Search for the cell housing the specified text and yield its (x, y) center coordinate. 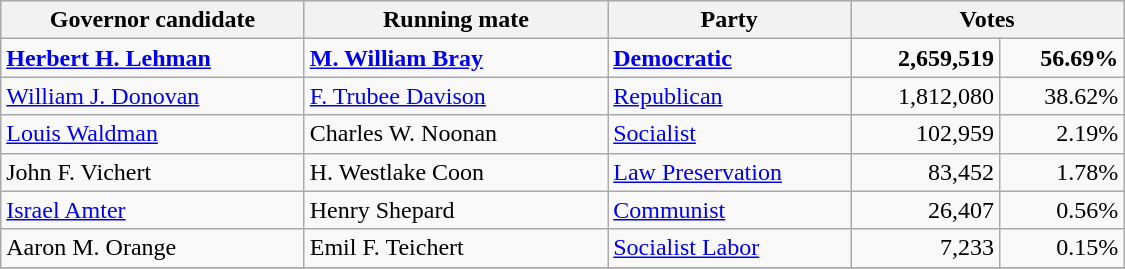
Herbert H. Lehman (152, 58)
Votes (988, 20)
Henry Shepard (456, 210)
38.62% (1062, 96)
Law Preservation (730, 172)
M. William Bray (456, 58)
John F. Vichert (152, 172)
Aaron M. Orange (152, 248)
56.69% (1062, 58)
26,407 (926, 210)
2,659,519 (926, 58)
F. Trubee Davison (456, 96)
Running mate (456, 20)
Party (730, 20)
Democratic (730, 58)
0.15% (1062, 248)
Communist (730, 210)
2.19% (1062, 134)
Charles W. Noonan (456, 134)
Republican (730, 96)
H. Westlake Coon (456, 172)
Socialist (730, 134)
0.56% (1062, 210)
1,812,080 (926, 96)
Socialist Labor (730, 248)
Israel Amter (152, 210)
1.78% (1062, 172)
102,959 (926, 134)
7,233 (926, 248)
Louis Waldman (152, 134)
William J. Donovan (152, 96)
Governor candidate (152, 20)
83,452 (926, 172)
Emil F. Teichert (456, 248)
